Capture the cell that displays the provided text and extract its [X, Y] central coordinate. 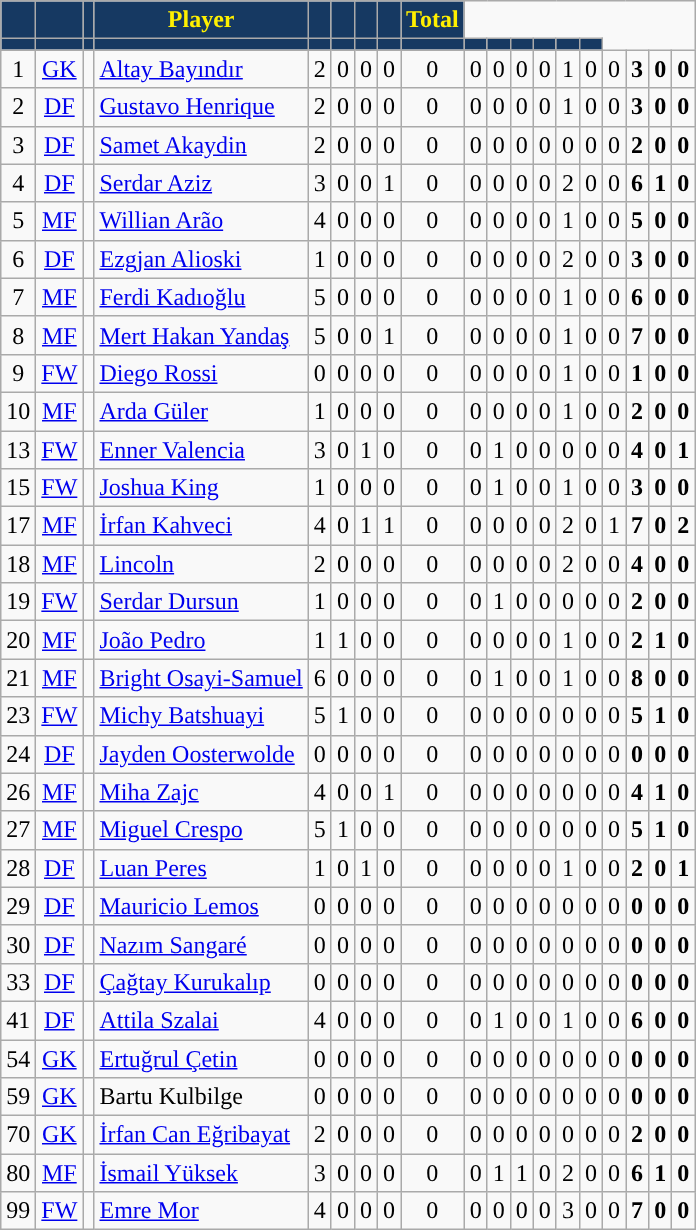
İrfan Kahveci [201, 526]
Luan Peres [201, 868]
Nazım Sangaré [201, 944]
Bright Osayi-Samuel [201, 678]
Ferdi Kadıoğlu [201, 297]
Miha Zajc [201, 792]
Total [433, 20]
28 [18, 868]
Ezgjan Alioski [201, 259]
41 [18, 1020]
Willian Arão [201, 221]
Lincoln [201, 564]
17 [18, 526]
Serdar Dursun [201, 602]
9 [18, 373]
54 [18, 1059]
80 [18, 1173]
21 [18, 678]
24 [18, 754]
Çağtay Kurukalıp [201, 982]
19 [18, 602]
23 [18, 716]
Arda Güler [201, 411]
70 [18, 1135]
Diego Rossi [201, 373]
Mauricio Lemos [201, 906]
30 [18, 944]
27 [18, 830]
15 [18, 488]
İrfan Can Eğribayat [201, 1135]
Gustavo Henrique [201, 107]
Emre Mor [201, 1211]
Jayden Oosterwolde [201, 754]
Player [201, 20]
20 [18, 640]
Bartu Kulbilge [201, 1097]
59 [18, 1097]
33 [18, 982]
10 [18, 411]
26 [18, 792]
29 [18, 906]
Attila Szalai [201, 1020]
18 [18, 564]
13 [18, 449]
99 [18, 1211]
Mert Hakan Yandaş [201, 335]
Enner Valencia [201, 449]
Serdar Aziz [201, 183]
Samet Akaydin [201, 145]
Altay Bayındır [201, 69]
Ertuğrul Çetin [201, 1059]
João Pedro [201, 640]
Joshua King [201, 488]
İsmail Yüksek [201, 1173]
Michy Batshuayi [201, 716]
Miguel Crespo [201, 830]
